Determine the (X, Y) coordinate at the center of the cell enclosing the given text.  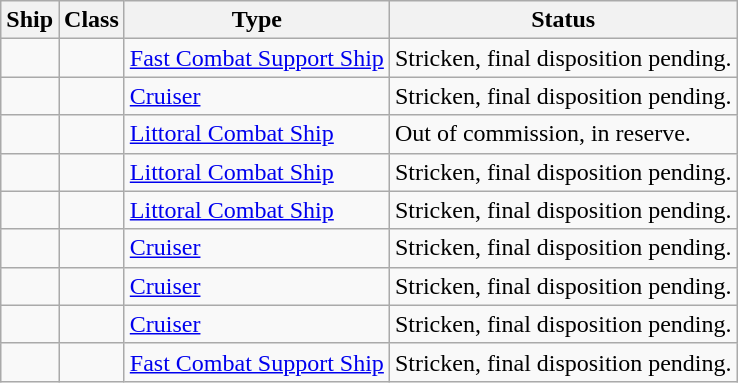
Type (256, 20)
Out of commission, in reserve. (563, 134)
Ship (30, 20)
Class (92, 20)
Status (563, 20)
